Scan for the cell matching the given text and deliver its [X, Y] coordinate at center. 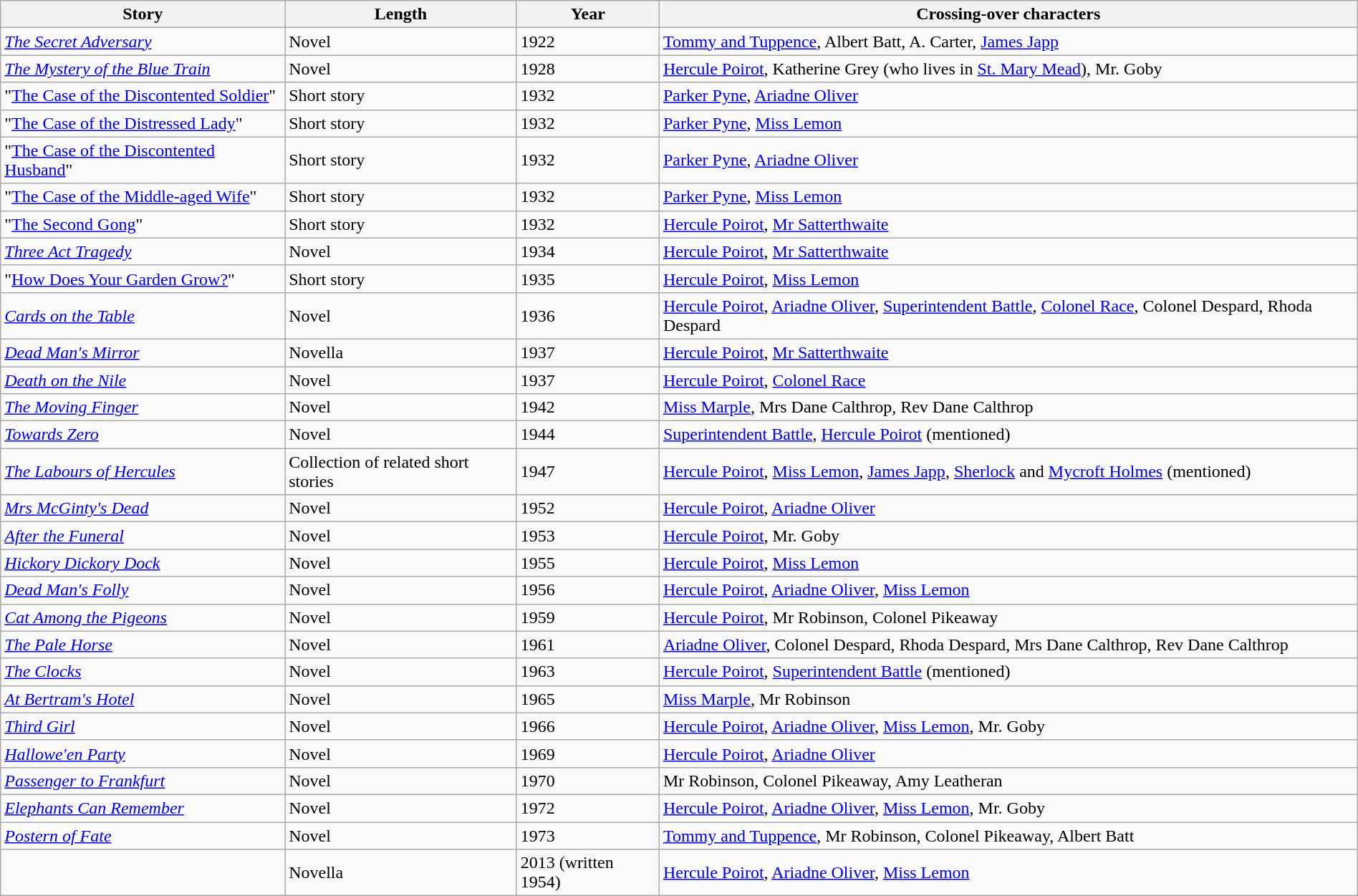
Three Act Tragedy [143, 251]
Dead Man's Mirror [143, 352]
The Clocks [143, 672]
Passenger to Frankfurt [143, 781]
Miss Marple, Mrs Dane Calthrop, Rev Dane Calthrop [1008, 408]
Mr Robinson, Colonel Pikeaway, Amy Leatheran [1008, 781]
Dead Man's Folly [143, 590]
Hercule Poirot, Ariadne Oliver, Superintendent Battle, Colonel Race, Colonel Despard, Rhoda Despard [1008, 315]
Mrs McGinty's Dead [143, 509]
1955 [587, 563]
1944 [587, 435]
Story [143, 14]
1965 [587, 699]
The Pale Horse [143, 645]
Third Girl [143, 726]
Elephants Can Remember [143, 808]
Collection of related short stories [401, 471]
Superintendent Battle, Hercule Poirot (mentioned) [1008, 435]
Tommy and Tuppence, Mr Robinson, Colonel Pikeaway, Albert Batt [1008, 836]
1973 [587, 836]
1947 [587, 471]
1956 [587, 590]
Length [401, 14]
1922 [587, 42]
Miss Marple, Mr Robinson [1008, 699]
1942 [587, 408]
Hickory Dickory Dock [143, 563]
1959 [587, 617]
1972 [587, 808]
The Mystery of the Blue Train [143, 69]
1935 [587, 279]
Hercule Poirot, Mr Robinson, Colonel Pikeaway [1008, 617]
The Moving Finger [143, 408]
"How Does Your Garden Grow?" [143, 279]
Crossing-over characters [1008, 14]
1970 [587, 781]
"The Case of the Discontented Husband" [143, 160]
1936 [587, 315]
1953 [587, 536]
Postern of Fate [143, 836]
Cards on the Table [143, 315]
1969 [587, 753]
The Labours of Hercules [143, 471]
"The Case of the Distressed Lady" [143, 123]
Hercule Poirot, Miss Lemon, James Japp, Sherlock and Mycroft Holmes (mentioned) [1008, 471]
2013 (written 1954) [587, 872]
Hercule Poirot, Katherine Grey (who lives in St. Mary Mead), Mr. Goby [1008, 69]
1952 [587, 509]
"The Case of the Discontented Soldier" [143, 96]
Hercule Poirot, Mr. Goby [1008, 536]
1963 [587, 672]
1934 [587, 251]
Hallowe'en Party [143, 753]
"The Case of the Middle-aged Wife" [143, 197]
1961 [587, 645]
Death on the Nile [143, 380]
Hercule Poirot, Colonel Race [1008, 380]
Ariadne Oliver, Colonel Despard, Rhoda Despard, Mrs Dane Calthrop, Rev Dane Calthrop [1008, 645]
Towards Zero [143, 435]
Year [587, 14]
1928 [587, 69]
After the Funeral [143, 536]
Hercule Poirot, Superintendent Battle (mentioned) [1008, 672]
Tommy and Tuppence, Albert Batt, A. Carter, James Japp [1008, 42]
At Bertram's Hotel [143, 699]
1966 [587, 726]
"The Second Gong" [143, 224]
The Secret Adversary [143, 42]
Cat Among the Pigeons [143, 617]
